Scan for the cell matching the given text and deliver its [X, Y] coordinate at center. 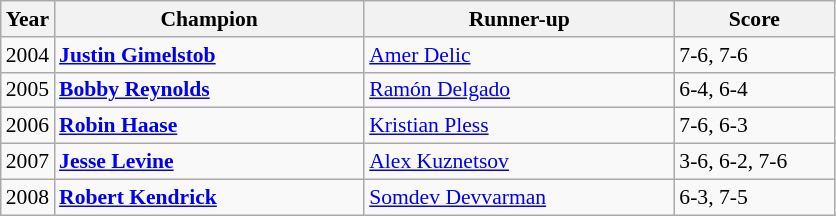
7-6, 6-3 [754, 126]
2006 [28, 126]
Justin Gimelstob [209, 55]
Kristian Pless [519, 126]
Robert Kendrick [209, 197]
6-4, 6-4 [754, 90]
Robin Haase [209, 126]
2004 [28, 55]
Bobby Reynolds [209, 90]
Score [754, 19]
2005 [28, 90]
Ramón Delgado [519, 90]
Jesse Levine [209, 162]
7-6, 7-6 [754, 55]
2008 [28, 197]
2007 [28, 162]
6-3, 7-5 [754, 197]
Amer Delic [519, 55]
Alex Kuznetsov [519, 162]
3-6, 6-2, 7-6 [754, 162]
Year [28, 19]
Somdev Devvarman [519, 197]
Runner-up [519, 19]
Champion [209, 19]
